Search for the cell housing the specified text and yield its [x, y] center coordinate. 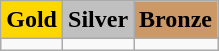
Gold [32, 20]
Silver [98, 20]
Bronze [176, 20]
